Detect which cell encompasses the target text, then output its [x, y] center coordinate. 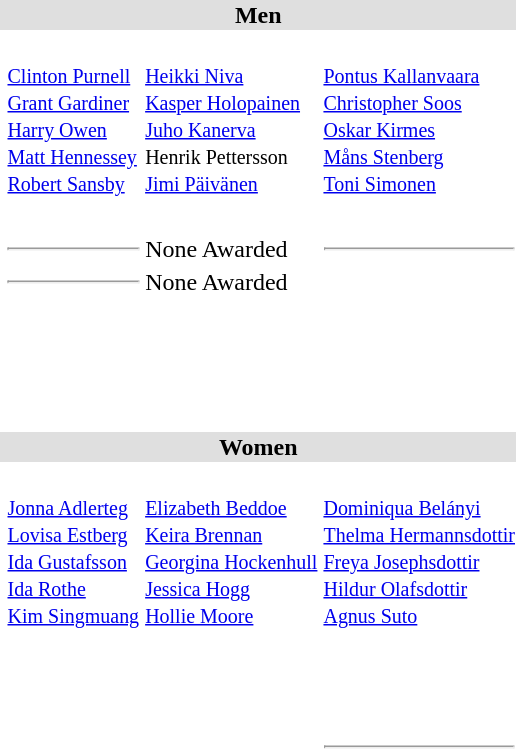
Elizabeth Beddoe Keira Brennan Georgina Hockenhull Jessica Hogg Hollie Moore [232, 548]
Clinton Purnell Grant Gardiner Harry Owen Matt Hennessey Robert Sansby [74, 116]
Heikki Niva Kasper Holopainen Juho Kanerva Henrik Pettersson Jimi Päivänen [232, 116]
Women [258, 447]
Jonna Adlerteg Lovisa Estberg Ida Gustafsson Ida Rothe Kim Singmuang [74, 548]
Men [258, 15]
